Extract the [x, y] coordinate from the center of the cell holding the provided text.  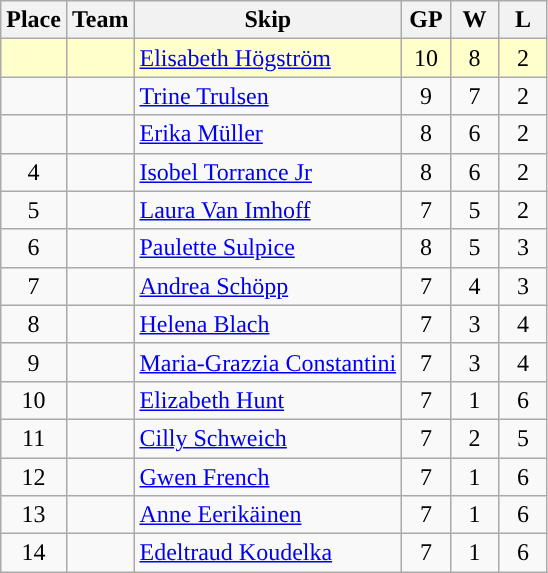
Skip [268, 20]
W [474, 20]
Helena Blach [268, 324]
Place [34, 20]
11 [34, 438]
Trine Trulsen [268, 96]
Maria-Grazzia Constantini [268, 362]
Andrea Schöpp [268, 286]
Isobel Torrance Jr [268, 172]
Edeltraud Koudelka [268, 553]
Elisabeth Högström [268, 58]
13 [34, 515]
Gwen French [268, 477]
Elizabeth Hunt [268, 400]
GP [426, 20]
12 [34, 477]
Cilly Schweich [268, 438]
14 [34, 553]
Laura Van Imhoff [268, 210]
Anne Eerikäinen [268, 515]
Paulette Sulpice [268, 248]
L [524, 20]
Team [100, 20]
Erika Müller [268, 134]
